Extract the (X, Y) coordinate from the center of the cell holding the provided text.  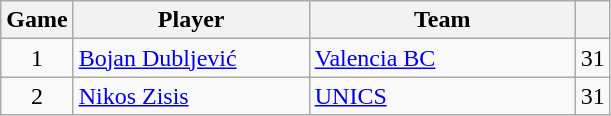
Player (191, 20)
1 (37, 58)
Valencia BC (442, 58)
Game (37, 20)
Nikos Zisis (191, 96)
Bojan Dubljević (191, 58)
Team (442, 20)
2 (37, 96)
UNICS (442, 96)
